Search for the cell housing the specified text and yield its (X, Y) center coordinate. 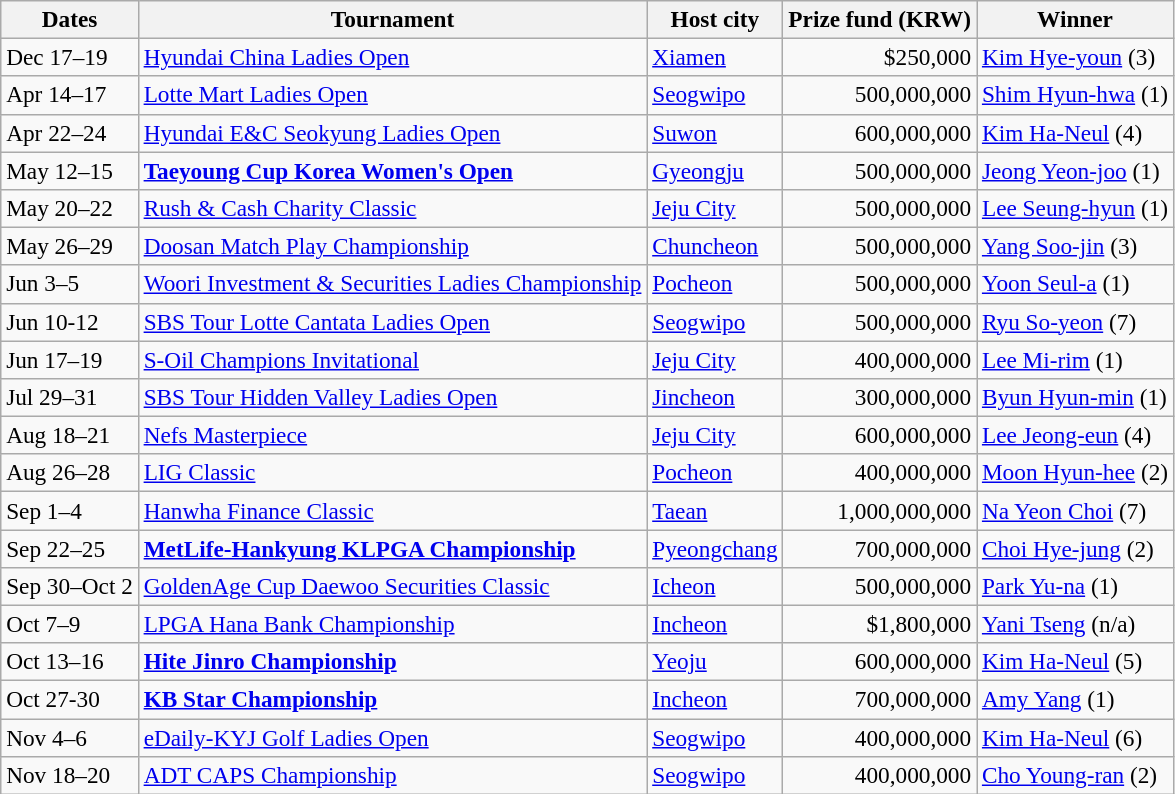
Jul 29–31 (70, 397)
Choi Hye-jung (2) (1076, 548)
Dec 17–19 (70, 57)
Oct 27-30 (70, 699)
$250,000 (880, 57)
Nefs Masterpiece (392, 435)
Gyeongju (715, 170)
Tournament (392, 19)
300,000,000 (880, 397)
Yoon Seul-a (1) (1076, 284)
Kim Ha-Neul (5) (1076, 662)
Oct 7–9 (70, 624)
Sep 22–25 (70, 548)
Suwon (715, 133)
Lotte Mart Ladies Open (392, 95)
Prize fund (KRW) (880, 19)
Nov 4–6 (70, 737)
Nov 18–20 (70, 775)
Woori Investment & Securities Ladies Championship (392, 284)
Jun 10-12 (70, 322)
May 12–15 (70, 170)
Xiamen (715, 57)
Icheon (715, 586)
Yeoju (715, 662)
Lee Mi-rim (1) (1076, 359)
$1,800,000 (880, 624)
Doosan Match Play Championship (392, 246)
Sep 1–4 (70, 510)
Amy Yang (1) (1076, 699)
Winner (1076, 19)
Apr 14–17 (70, 95)
eDaily-KYJ Golf Ladies Open (392, 737)
May 26–29 (70, 246)
May 20–22 (70, 208)
Yang Soo-jin (3) (1076, 246)
Kim Hye-youn (3) (1076, 57)
Byun Hyun-min (1) (1076, 397)
Yani Tseng (n/a) (1076, 624)
GoldenAge Cup Daewoo Securities Classic (392, 586)
Apr 22–24 (70, 133)
Chuncheon (715, 246)
Oct 13–16 (70, 662)
KB Star Championship (392, 699)
Rush & Cash Charity Classic (392, 208)
Park Yu-na (1) (1076, 586)
Host city (715, 19)
Moon Hyun-hee (2) (1076, 473)
SBS Tour Hidden Valley Ladies Open (392, 397)
MetLife-Hankyung KLPGA Championship (392, 548)
Lee Seung-hyun (1) (1076, 208)
Jun 17–19 (70, 359)
Kim Ha-Neul (4) (1076, 133)
Pyeongchang (715, 548)
Hyundai China Ladies Open (392, 57)
1,000,000,000 (880, 510)
Hanwha Finance Classic (392, 510)
Aug 18–21 (70, 435)
Hite Jinro Championship (392, 662)
ADT CAPS Championship (392, 775)
Cho Young-ran (2) (1076, 775)
Dates (70, 19)
LIG Classic (392, 473)
Shim Hyun-hwa (1) (1076, 95)
Sep 30–Oct 2 (70, 586)
Jeong Yeon-joo (1) (1076, 170)
Lee Jeong-eun (4) (1076, 435)
Na Yeon Choi (7) (1076, 510)
Jincheon (715, 397)
Jun 3–5 (70, 284)
LPGA Hana Bank Championship (392, 624)
Ryu So-yeon (7) (1076, 322)
Hyundai E&C Seokyung Ladies Open (392, 133)
Taean (715, 510)
Aug 26–28 (70, 473)
Kim Ha-Neul (6) (1076, 737)
S-Oil Champions Invitational (392, 359)
Taeyoung Cup Korea Women's Open (392, 170)
SBS Tour Lotte Cantata Ladies Open (392, 322)
